Determine the (X, Y) coordinate at the center of the cell enclosing the given text.  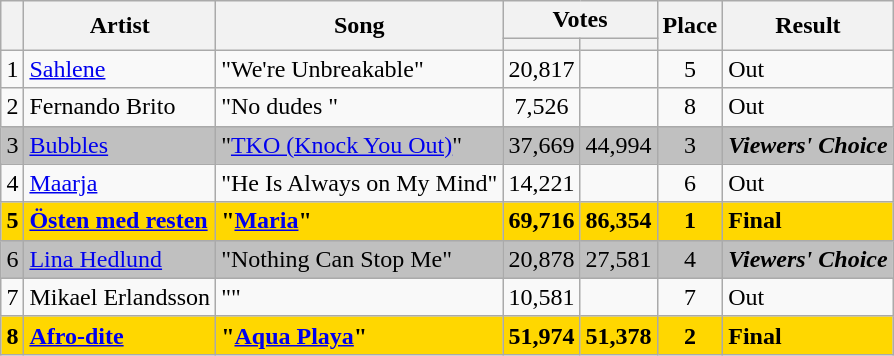
"" (360, 297)
14,221 (542, 183)
27,581 (618, 259)
51,378 (618, 335)
Artist (120, 26)
Mikael Erlandsson (120, 297)
Östen med resten (120, 221)
10,581 (542, 297)
20,817 (542, 69)
"Aqua Playa" (360, 335)
"Nothing Can Stop Me" (360, 259)
Maarja (120, 183)
Afro-dite (120, 335)
37,669 (542, 145)
"Maria" (360, 221)
"He Is Always on My Mind" (360, 183)
Fernando Brito (120, 107)
Votes (580, 20)
Place (690, 26)
86,354 (618, 221)
20,878 (542, 259)
"TKO (Knock You Out)" (360, 145)
51,974 (542, 335)
Sahlene (120, 69)
Bubbles (120, 145)
"We're Unbreakable" (360, 69)
Result (808, 26)
"No dudes " (360, 107)
69,716 (542, 221)
7,526 (542, 107)
Lina Hedlund (120, 259)
Song (360, 26)
44,994 (618, 145)
